Search for the cell housing the specified text and yield its (x, y) center coordinate. 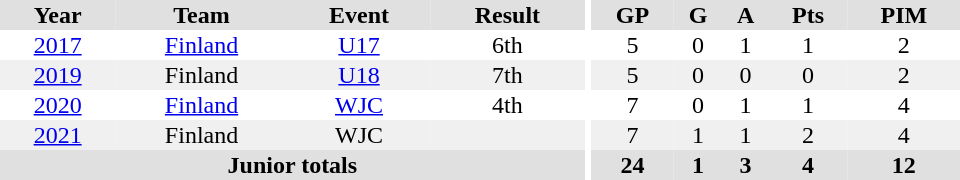
A (746, 15)
Team (202, 15)
U18 (359, 75)
Junior totals (292, 165)
Result (507, 15)
2020 (58, 105)
12 (904, 165)
24 (632, 165)
2021 (58, 135)
2019 (58, 75)
4th (507, 105)
7th (507, 75)
GP (632, 15)
6th (507, 45)
G (698, 15)
U17 (359, 45)
3 (746, 165)
PIM (904, 15)
Year (58, 15)
Pts (808, 15)
Event (359, 15)
2017 (58, 45)
